Identify which cell holds the provided text, then report its [X, Y] central coordinate. 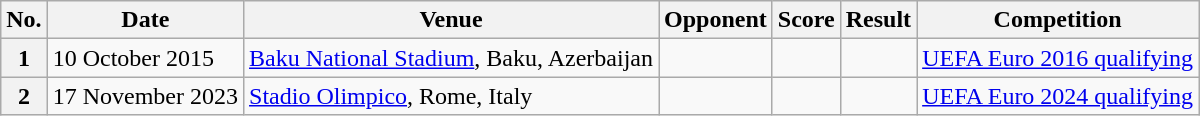
Date [145, 20]
Venue [452, 20]
Baku National Stadium, Baku, Azerbaijan [452, 58]
1 [24, 58]
Score [806, 20]
UEFA Euro 2024 qualifying [1058, 96]
Competition [1058, 20]
No. [24, 20]
10 October 2015 [145, 58]
17 November 2023 [145, 96]
2 [24, 96]
Result [878, 20]
Stadio Olimpico, Rome, Italy [452, 96]
UEFA Euro 2016 qualifying [1058, 58]
Opponent [715, 20]
